Capture the cell that displays the provided text and extract its [x, y] central coordinate. 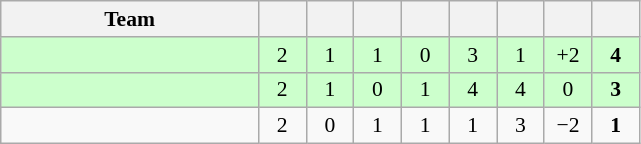
+2 [568, 55]
−2 [568, 126]
Team [130, 19]
